Scan for the cell matching the given text and deliver its (x, y) coordinate at center. 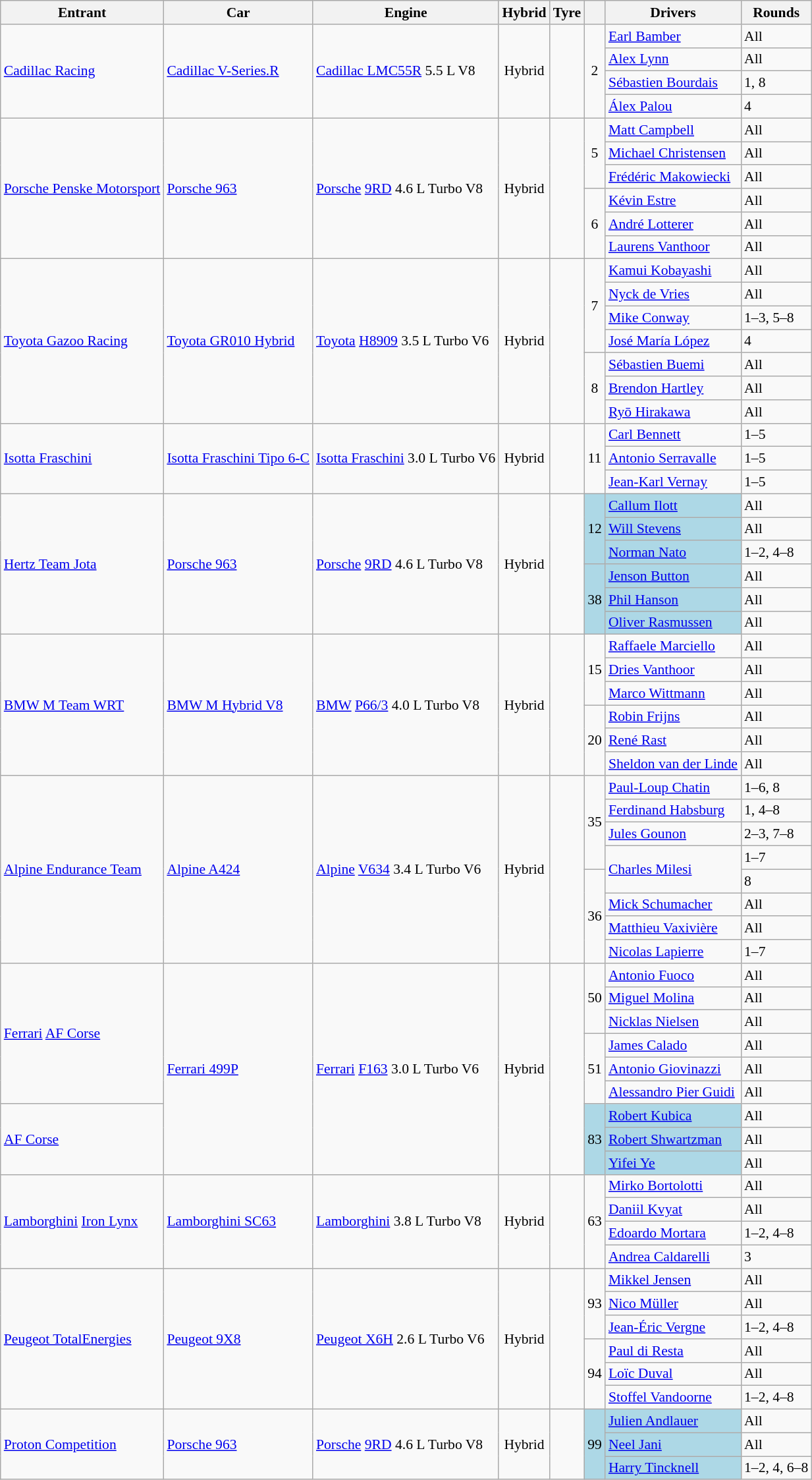
12 (595, 528)
Lamborghini SC63 (238, 1221)
Isotta Fraschini 3.0 L Turbo V6 (406, 459)
René Rast (673, 741)
63 (595, 1221)
Isotta Fraschini Tipo 6-C (238, 459)
Marco Wittmann (673, 693)
2–3, 7–8 (776, 834)
36 (595, 916)
2 (595, 71)
Isotta Fraschini (82, 459)
Oliver Rasmussen (673, 623)
94 (595, 1375)
Andrea Caldarelli (673, 1257)
BMW P66/3 4.0 L Turbo V8 (406, 705)
BMW M Team WRT (82, 705)
Jenson Button (673, 576)
Matt Campbell (673, 130)
Michael Christensen (673, 154)
Robin Frijns (673, 717)
1–3, 5–8 (776, 318)
3 (776, 1257)
Alex Lynn (673, 59)
Toyota H8909 3.5 L Turbo V6 (406, 341)
Robert Kubica (673, 1116)
Mirko Bortolotti (673, 1186)
Ryō Hirakawa (673, 412)
Callum Ilott (673, 505)
Miguel Molina (673, 998)
Paul di Resta (673, 1351)
Harry Tincknell (673, 1468)
51 (595, 1069)
Kamui Kobayashi (673, 271)
Álex Palou (673, 107)
Lamborghini 3.8 L Turbo V8 (406, 1221)
Jules Gounon (673, 834)
Norman Nato (673, 553)
15 (595, 669)
11 (595, 459)
Mike Conway (673, 318)
20 (595, 741)
Nicolas Lapierre (673, 952)
Alessandro Pier Guidi (673, 1093)
Paul-Loup Chatin (673, 787)
1, 8 (776, 83)
Antonio Giovinazzi (673, 1069)
Raffaele Marciello (673, 646)
Sébastien Bourdais (673, 83)
7 (595, 306)
Antonio Fuoco (673, 975)
Edoardo Mortara (673, 1234)
Mick Schumacher (673, 905)
38 (595, 600)
Mikkel Jensen (673, 1280)
Jean-Éric Vergne (673, 1327)
Phil Hanson (673, 600)
André Lotterer (673, 224)
Alpine Endurance Team (82, 870)
Rounds (776, 13)
Peugeot X6H 2.6 L Turbo V6 (406, 1339)
Sheldon van der Linde (673, 764)
Proton Competition (82, 1444)
Loïc Duval (673, 1374)
Cadillac V-Series.R (238, 71)
Entrant (82, 13)
Frédéric Makowiecki (673, 177)
Nyck de Vries (673, 295)
Julien Andlauer (673, 1421)
Carl Bennett (673, 435)
José María López (673, 341)
1–2, 4, 6–8 (776, 1468)
Ferdinand Habsburg (673, 811)
Toyota GR010 Hybrid (238, 341)
1, 4–8 (776, 811)
6 (595, 224)
Alpine V634 3.4 L Turbo V6 (406, 870)
Will Stevens (673, 529)
BMW M Hybrid V8 (238, 705)
93 (595, 1303)
Stoffel Vandoorne (673, 1398)
James Calado (673, 1046)
Nico Müller (673, 1304)
Car (238, 13)
Dries Vanthoor (673, 670)
Neel Jani (673, 1444)
Lamborghini Iron Lynx (82, 1221)
Matthieu Vaxivière (673, 928)
Laurens Vanthoor (673, 247)
Ferrari 499P (238, 1069)
Drivers (673, 13)
Antonio Serravalle (673, 459)
Sébastien Buemi (673, 365)
Ferrari F163 3.0 L Turbo V6 (406, 1069)
Robert Shwartzman (673, 1139)
Earl Bamber (673, 36)
Engine (406, 13)
99 (595, 1444)
Tyre (567, 13)
Cadillac Racing (82, 71)
Peugeot TotalEnergies (82, 1339)
Ferrari AF Corse (82, 1034)
Yifei Ye (673, 1163)
Daniil Kvyat (673, 1210)
AF Corse (82, 1140)
Charles Milesi (673, 870)
Peugeot 9X8 (238, 1339)
Jean-Karl Vernay (673, 482)
5 (595, 153)
50 (595, 999)
Cadillac LMC55R 5.5 L V8 (406, 71)
Alpine A424 (238, 870)
Hertz Team Jota (82, 564)
Porsche Penske Motorsport (82, 188)
Kévin Estre (673, 200)
Brendon Hartley (673, 388)
35 (595, 822)
1–6, 8 (776, 787)
83 (595, 1140)
Nicklas Nielsen (673, 1022)
Toyota Gazoo Racing (82, 341)
